Identify which cell holds the provided text, then report its [x, y] central coordinate. 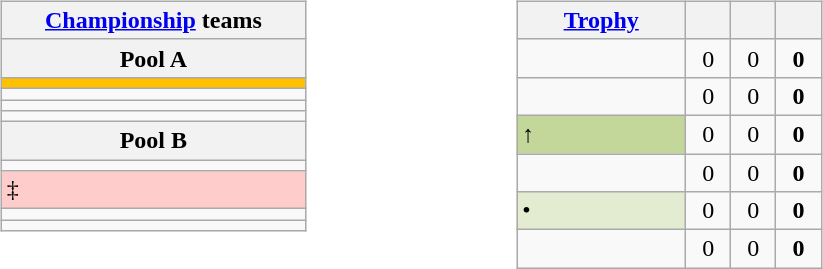
Pool A [153, 58]
‡ [153, 190]
Trophy [602, 20]
Pool B [153, 141]
Championship teams [153, 20]
• [602, 211]
↑ [602, 134]
